Find where the given text appears and provide that cell's center as [X, Y] coordinate. 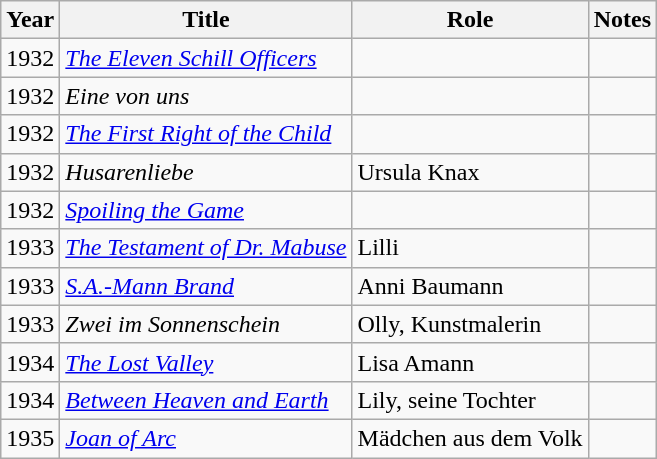
Zwei im Sonnenschein [206, 324]
Lisa Amann [470, 362]
The Testament of Dr. Mabuse [206, 248]
S.A.-Mann Brand [206, 286]
Anni Baumann [470, 286]
Husarenliebe [206, 172]
The Lost Valley [206, 362]
Eine von uns [206, 96]
Lilli [470, 248]
1935 [30, 438]
Joan of Arc [206, 438]
Spoiling the Game [206, 210]
Role [470, 20]
Title [206, 20]
Mädchen aus dem Volk [470, 438]
Olly, Kunstmalerin [470, 324]
The Eleven Schill Officers [206, 58]
The First Right of the Child [206, 134]
Between Heaven and Earth [206, 400]
Notes [622, 20]
Year [30, 20]
Lily, seine Tochter [470, 400]
Ursula Knax [470, 172]
